Capture the cell that displays the provided text and extract its [x, y] central coordinate. 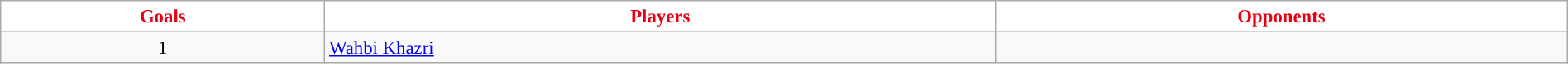
Wahbi Khazri [660, 48]
Opponents [1282, 17]
Goals [163, 17]
Players [660, 17]
1 [163, 48]
